For the text-containing cell, return its midpoint in [x, y] coordinate format. 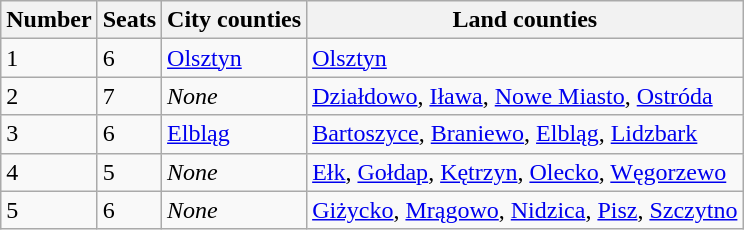
Bartoszyce, Braniewo, Elbląg, Lidzbark [525, 134]
7 [129, 96]
Działdowo, Iława, Nowe Miasto, Ostróda [525, 96]
Elbląg [234, 134]
Giżycko, Mrągowo, Nidzica, Pisz, Szczytno [525, 210]
Land counties [525, 20]
Seats [129, 20]
Ełk, Gołdap, Kętrzyn, Olecko, Węgorzewo [525, 172]
2 [49, 96]
1 [49, 58]
Number [49, 20]
City counties [234, 20]
4 [49, 172]
3 [49, 134]
